Find where the given text appears and provide that cell's center as [x, y] coordinate. 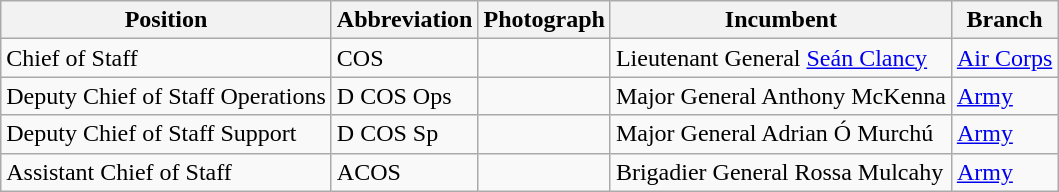
Air Corps [1004, 58]
COS [404, 58]
Major General Adrian Ó Murchú [780, 134]
Assistant Chief of Staff [166, 172]
Brigadier General Rossa Mulcahy [780, 172]
D COS Ops [404, 96]
Major General Anthony McKenna [780, 96]
Deputy Chief of Staff Support [166, 134]
Abbreviation [404, 20]
Deputy Chief of Staff Operations [166, 96]
ACOS [404, 172]
Chief of Staff [166, 58]
D COS Sp [404, 134]
Branch [1004, 20]
Photograph [544, 20]
Lieutenant General Seán Clancy [780, 58]
Incumbent [780, 20]
Position [166, 20]
